Find where the given text appears and provide that cell's center as (X, Y) coordinate. 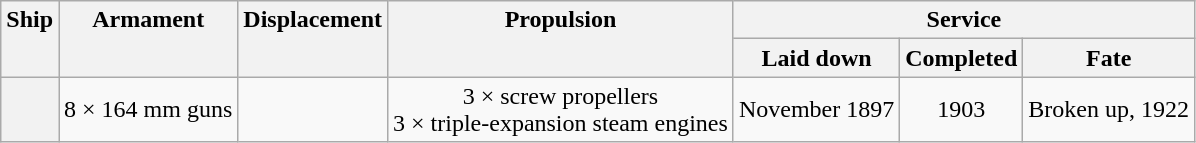
Armament (148, 39)
Broken up, 1922 (1109, 110)
Service (964, 20)
Propulsion (561, 39)
8 × 164 mm guns (148, 110)
Ship (30, 39)
1903 (962, 110)
Displacement (313, 39)
Laid down (816, 58)
Completed (962, 58)
Fate (1109, 58)
3 × screw propellers3 × triple-expansion steam engines (561, 110)
November 1897 (816, 110)
